Return the [x, y] coordinate for the center point of the cell that contains the specified text.  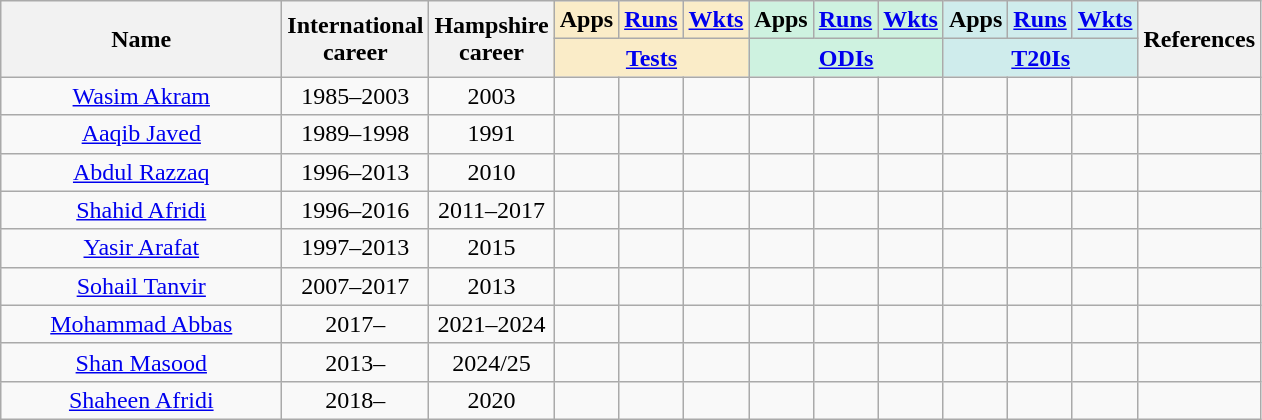
Shan Masood [142, 362]
1996–2013 [356, 172]
2011–2017 [492, 210]
Aaqib Javed [142, 134]
2003 [492, 96]
Abdul Razzaq [142, 172]
1985–2003 [356, 96]
Name [142, 39]
References [1200, 39]
Wasim Akram [142, 96]
Yasir Arafat [142, 248]
Mohammad Abbas [142, 324]
Shaheen Afridi [142, 400]
T20Is [1040, 58]
2024/25 [492, 362]
Sohail Tanvir [142, 286]
1996–2016 [356, 210]
2020 [492, 400]
1991 [492, 134]
2018– [356, 400]
ODIs [846, 58]
Internationalcareer [356, 39]
2021–2024 [492, 324]
Hampshirecareer [492, 39]
2013 [492, 286]
2015 [492, 248]
2013– [356, 362]
2007–2017 [356, 286]
2017– [356, 324]
Tests [652, 58]
Shahid Afridi [142, 210]
2010 [492, 172]
1989–1998 [356, 134]
1997–2013 [356, 248]
